Output the [X, Y] coordinate of the center of the cell containing the given text.  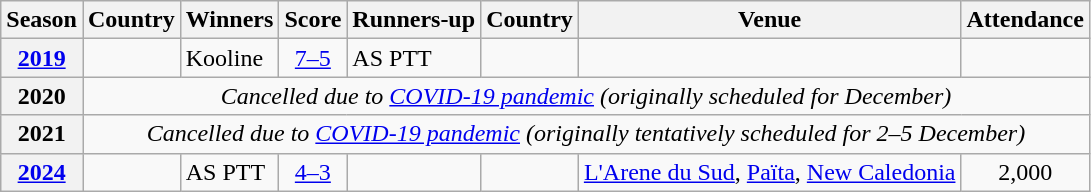
Venue [770, 20]
Winners [230, 20]
2,000 [1025, 172]
2021 [42, 134]
7–5 [313, 58]
2019 [42, 58]
4–3 [313, 172]
Kooline [230, 58]
Season [42, 20]
2020 [42, 96]
Runners-up [414, 20]
Cancelled due to COVID-19 pandemic (originally scheduled for December) [586, 96]
Attendance [1025, 20]
L'Arene du Sud, Païta, New Caledonia [770, 172]
Score [313, 20]
Cancelled due to COVID-19 pandemic (originally tentatively scheduled for 2–5 December) [586, 134]
2024 [42, 172]
